Scan for the cell matching the given text and deliver its [x, y] coordinate at center. 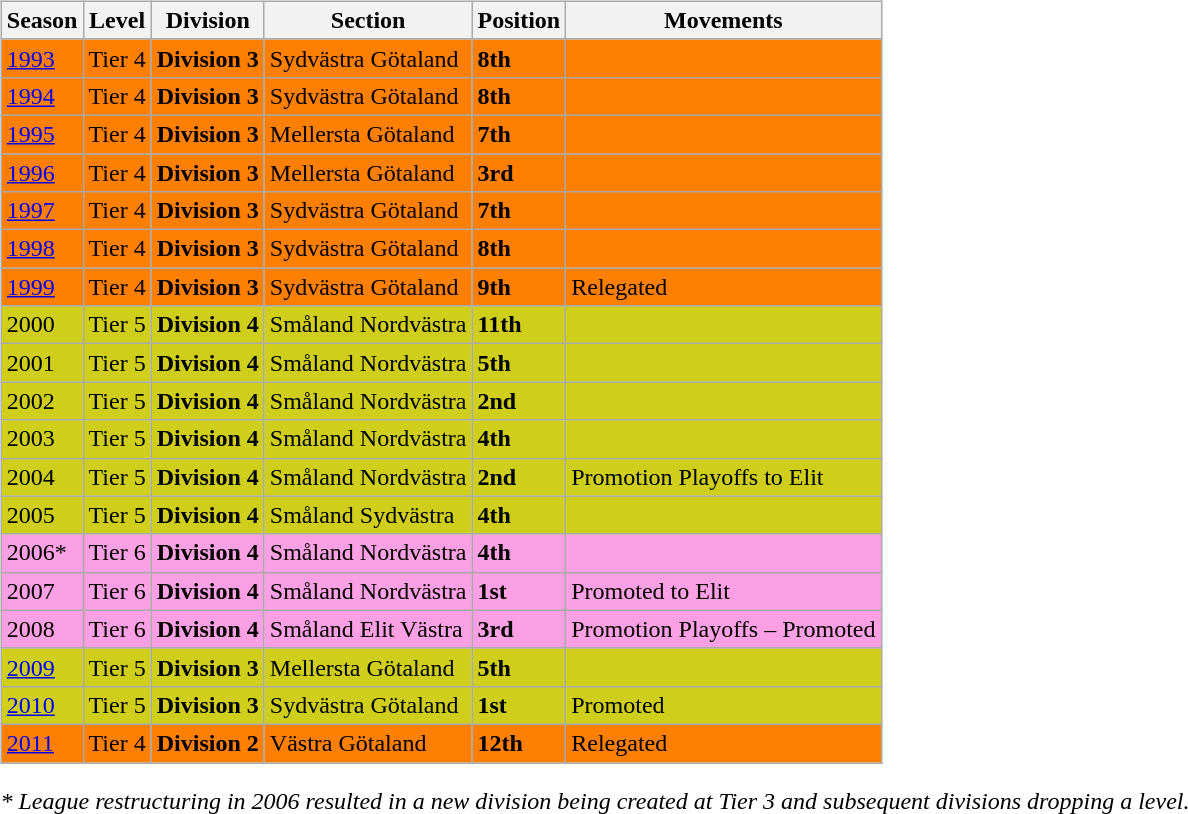
Position [519, 20]
2010 [42, 705]
2004 [42, 477]
Division [208, 20]
Movements [724, 20]
2008 [42, 629]
1993 [42, 58]
2003 [42, 439]
Promoted [724, 705]
Level [117, 20]
1994 [42, 96]
11th [519, 325]
1999 [42, 287]
2007 [42, 591]
Division 2 [208, 743]
2011 [42, 743]
2002 [42, 401]
Västra Götaland [368, 743]
Season [42, 20]
Småland Elit Västra [368, 629]
2006* [42, 553]
1998 [42, 249]
Promotion Playoffs to Elit [724, 477]
2001 [42, 363]
2005 [42, 515]
Section [368, 20]
1995 [42, 134]
Promotion Playoffs – Promoted [724, 629]
9th [519, 287]
Småland Sydvästra [368, 515]
1997 [42, 211]
1996 [42, 173]
12th [519, 743]
Promoted to Elit [724, 591]
2000 [42, 325]
2009 [42, 667]
